Determine the (x, y) coordinate at the center of the cell enclosing the given text.  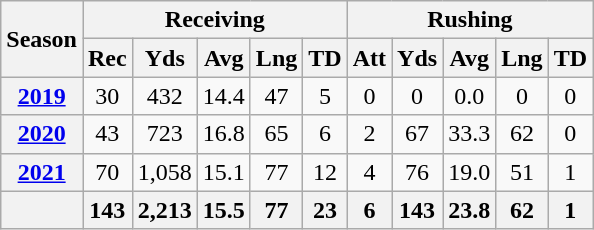
15.1 (224, 172)
51 (522, 172)
70 (107, 172)
76 (418, 172)
47 (276, 96)
23 (325, 210)
5 (325, 96)
67 (418, 134)
16.8 (224, 134)
12 (325, 172)
Att (369, 58)
23.8 (470, 210)
43 (107, 134)
65 (276, 134)
0.0 (470, 96)
2,213 (164, 210)
2020 (42, 134)
Season (42, 39)
432 (164, 96)
Rec (107, 58)
14.4 (224, 96)
Receiving (214, 20)
33.3 (470, 134)
4 (369, 172)
15.5 (224, 210)
723 (164, 134)
2 (369, 134)
2019 (42, 96)
30 (107, 96)
1,058 (164, 172)
2021 (42, 172)
19.0 (470, 172)
Rushing (470, 20)
